Return the (x, y) coordinate for the center point of the cell that contains the specified text.  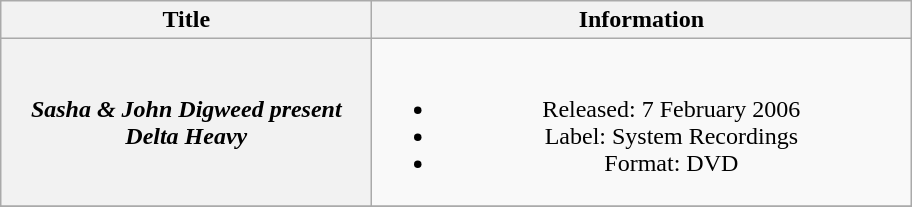
Title (186, 20)
Released: 7 February 2006Label: System RecordingsFormat: DVD (642, 122)
Information (642, 20)
Sasha & John Digweed present Delta Heavy (186, 122)
